Locate the cell with the specified text and output its (X, Y) center coordinate. 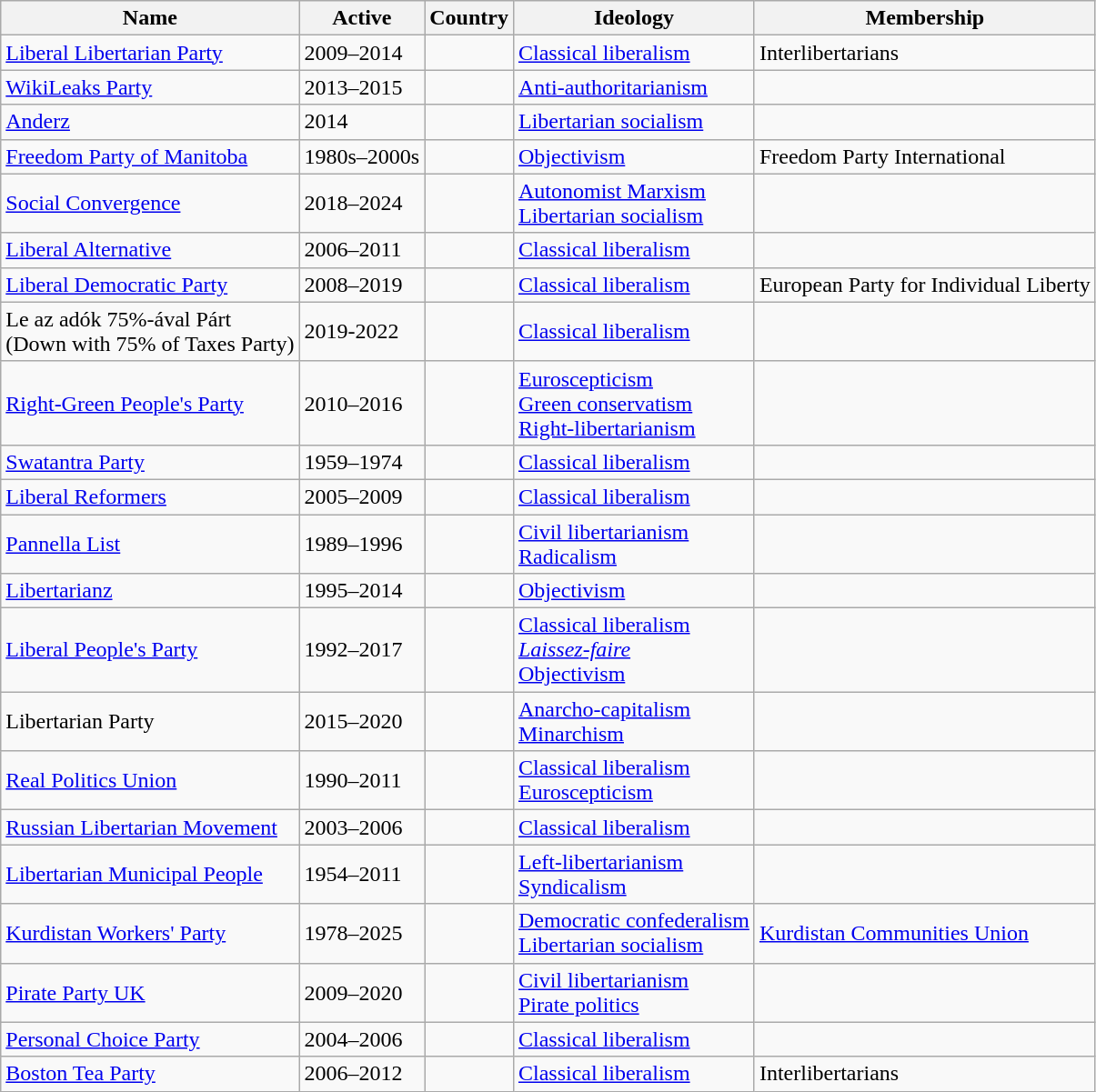
WikiLeaks Party (150, 87)
Social Convergence (150, 204)
Libertarianz (150, 591)
Libertarian socialism (633, 122)
Civil libertarianismPirate politics (633, 993)
2004–2006 (362, 1039)
1990–2011 (362, 780)
2006–2012 (362, 1074)
Liberal Alternative (150, 250)
2009–2014 (362, 53)
Classical liberalismLaissez-faireObjectivism (633, 650)
Left-libertarianismSyndicalism (633, 875)
Anarcho-capitalismMinarchism (633, 722)
Classical liberalismEuroscepticism (633, 780)
2003–2006 (362, 827)
Name (150, 18)
1978–2025 (362, 933)
Real Politics Union (150, 780)
1980s–2000s (362, 156)
2019-2022 (362, 331)
Anderz (150, 122)
1989–1996 (362, 544)
Libertarian Party (150, 722)
Libertarian Municipal People (150, 875)
Ideology (633, 18)
Civil libertarianismRadicalism (633, 544)
2009–2020 (362, 993)
1959–1974 (362, 462)
Membership (924, 18)
Liberal People's Party (150, 650)
Liberal Reformers (150, 496)
1995–2014 (362, 591)
1954–2011 (362, 875)
2005–2009 (362, 496)
Boston Tea Party (150, 1074)
Liberal Democratic Party (150, 285)
Right-Green People's Party (150, 403)
Democratic confederalismLibertarian socialism (633, 933)
Active (362, 18)
Kurdistan Communities Union (924, 933)
Pannella List (150, 544)
2015–2020 (362, 722)
2010–2016 (362, 403)
Autonomist MarxismLibertarian socialism (633, 204)
2014 (362, 122)
Freedom Party International (924, 156)
2008–2019 (362, 285)
Freedom Party of Manitoba (150, 156)
Country (469, 18)
Liberal Libertarian Party (150, 53)
Personal Choice Party (150, 1039)
Le az adók 75%-ával Párt(Down with 75% of Taxes Party) (150, 331)
EuroscepticismGreen conservatismRight-libertarianism (633, 403)
2006–2011 (362, 250)
Pirate Party UK (150, 993)
Kurdistan Workers' Party (150, 933)
Swatantra Party (150, 462)
Russian Libertarian Movement (150, 827)
1992–2017 (362, 650)
Anti-authoritarianism (633, 87)
2013–2015 (362, 87)
2018–2024 (362, 204)
European Party for Individual Liberty (924, 285)
